Identify which cell holds the provided text, then report its (X, Y) central coordinate. 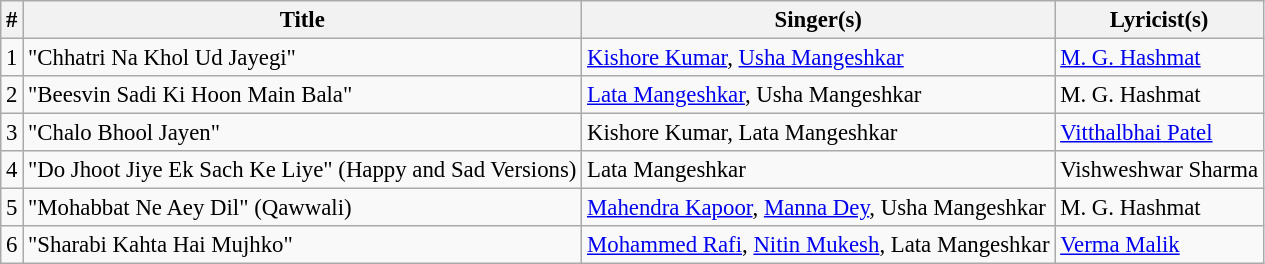
Kishore Kumar, Usha Mangeshkar (818, 58)
3 (12, 133)
Title (302, 20)
5 (12, 208)
Vishweshwar Sharma (1160, 170)
# (12, 20)
"Chalo Bhool Jayen" (302, 133)
Vitthalbhai Patel (1160, 133)
Lyricist(s) (1160, 20)
Lata Mangeshkar, Usha Mangeshkar (818, 95)
Verma Malik (1160, 245)
"Beesvin Sadi Ki Hoon Main Bala" (302, 95)
Kishore Kumar, Lata Mangeshkar (818, 133)
Lata Mangeshkar (818, 170)
"Do Jhoot Jiye Ek Sach Ke Liye" (Happy and Sad Versions) (302, 170)
Singer(s) (818, 20)
"Sharabi Kahta Hai Mujhko" (302, 245)
2 (12, 95)
"Chhatri Na Khol Ud Jayegi" (302, 58)
"Mohabbat Ne Aey Dil" (Qawwali) (302, 208)
4 (12, 170)
Mohammed Rafi, Nitin Mukesh, Lata Mangeshkar (818, 245)
6 (12, 245)
Mahendra Kapoor, Manna Dey, Usha Mangeshkar (818, 208)
1 (12, 58)
